Extract the [x, y] coordinate from the center of the cell holding the provided text.  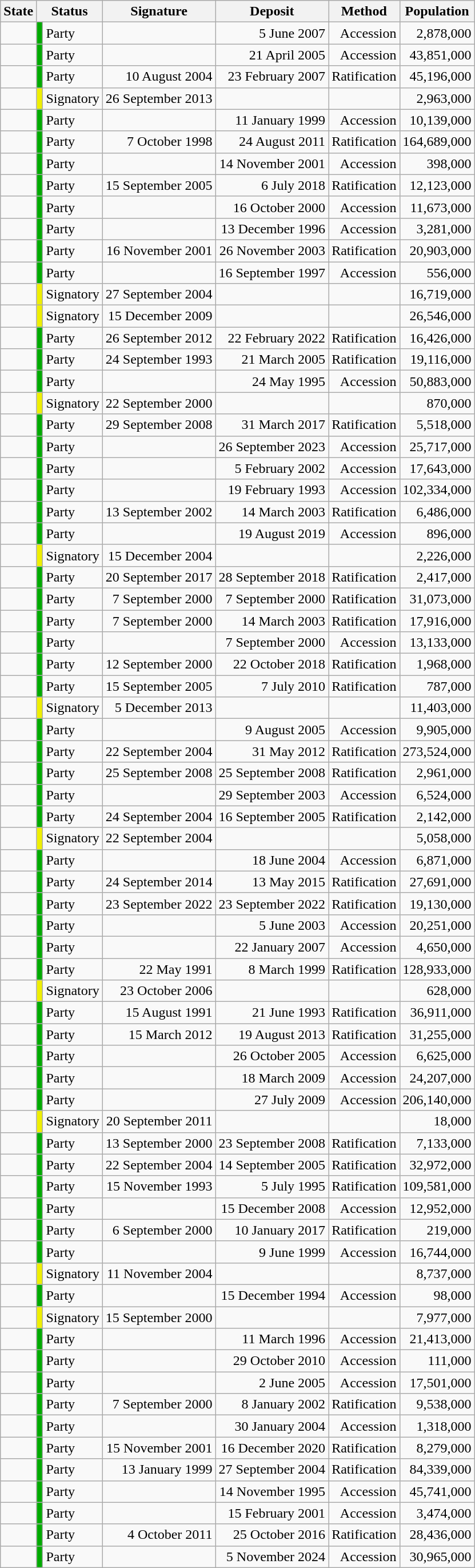
10 January 2017 [272, 1230]
24 September 2014 [159, 882]
1,318,000 [437, 1426]
15 February 2001 [272, 1513]
29 October 2010 [272, 1361]
26 September 2013 [159, 98]
22 January 2007 [272, 947]
7 October 1998 [159, 142]
26 November 2003 [272, 250]
13,133,000 [437, 643]
273,524,000 [437, 751]
11 November 2004 [159, 1273]
17,643,000 [437, 468]
556,000 [437, 273]
16 November 2001 [159, 250]
14 September 2005 [272, 1165]
28,436,000 [437, 1535]
15 December 1994 [272, 1295]
21,413,000 [437, 1339]
109,581,000 [437, 1187]
9,905,000 [437, 730]
14 November 1995 [272, 1491]
45,196,000 [437, 77]
18 June 2004 [272, 860]
8,737,000 [437, 1273]
19 August 2013 [272, 1034]
628,000 [437, 991]
4,650,000 [437, 947]
18 March 2009 [272, 1078]
5 November 2024 [272, 1557]
13 September 2002 [159, 512]
11 March 1996 [272, 1339]
17,501,000 [437, 1383]
State [18, 11]
23 October 2006 [159, 991]
16 October 2000 [272, 207]
84,339,000 [437, 1470]
8 January 2002 [272, 1404]
31 May 2012 [272, 751]
15 September 2000 [159, 1317]
2,878,000 [437, 33]
7 July 2010 [272, 686]
26 September 2012 [159, 338]
24 August 2011 [272, 142]
21 June 1993 [272, 1013]
26 September 2023 [272, 447]
27 July 2009 [272, 1100]
11,673,000 [437, 207]
25,717,000 [437, 447]
24 May 1995 [272, 381]
23 February 2007 [272, 77]
128,933,000 [437, 969]
15 December 2008 [272, 1208]
Status [70, 11]
6,524,000 [437, 795]
11,403,000 [437, 708]
15 November 2001 [159, 1448]
26 October 2005 [272, 1056]
26,546,000 [437, 316]
5 February 2002 [272, 468]
22 October 2018 [272, 664]
870,000 [437, 403]
19,116,000 [437, 360]
20 September 2011 [159, 1121]
13 January 1999 [159, 1470]
30 January 2004 [272, 1426]
31,073,000 [437, 599]
27,691,000 [437, 882]
17,916,000 [437, 620]
22 May 1991 [159, 969]
43,851,000 [437, 55]
164,689,000 [437, 142]
6,486,000 [437, 512]
14 November 2001 [272, 164]
16 September 1997 [272, 273]
398,000 [437, 164]
28 September 2018 [272, 577]
8 March 1999 [272, 969]
16,426,000 [437, 338]
10 August 2004 [159, 77]
5,518,000 [437, 425]
16,744,000 [437, 1252]
4 October 2011 [159, 1535]
7,133,000 [437, 1143]
896,000 [437, 534]
6,871,000 [437, 860]
20,903,000 [437, 250]
6,625,000 [437, 1056]
102,334,000 [437, 490]
98,000 [437, 1295]
2,142,000 [437, 817]
12,952,000 [437, 1208]
6 September 2000 [159, 1230]
25 October 2016 [272, 1535]
219,000 [437, 1230]
16 September 2005 [272, 817]
20 September 2017 [159, 577]
21 April 2005 [272, 55]
6 July 2018 [272, 185]
2 June 2005 [272, 1383]
9,538,000 [437, 1404]
Population [437, 11]
19 February 1993 [272, 490]
13 September 2000 [159, 1143]
12 September 2000 [159, 664]
18,000 [437, 1121]
19 August 2019 [272, 534]
30,965,000 [437, 1557]
10,139,000 [437, 120]
3,474,000 [437, 1513]
36,911,000 [437, 1013]
24 September 2004 [159, 817]
24,207,000 [437, 1078]
12,123,000 [437, 185]
5,058,000 [437, 838]
2,963,000 [437, 98]
15 August 1991 [159, 1013]
2,226,000 [437, 555]
1,968,000 [437, 664]
15 March 2012 [159, 1034]
13 December 1996 [272, 229]
50,883,000 [437, 381]
9 June 1999 [272, 1252]
31 March 2017 [272, 425]
5 July 1995 [272, 1187]
45,741,000 [437, 1491]
24 September 1993 [159, 360]
5 June 2007 [272, 33]
5 June 2003 [272, 925]
11 January 1999 [272, 120]
21 March 2005 [272, 360]
7,977,000 [437, 1317]
111,000 [437, 1361]
5 December 2013 [159, 708]
32,972,000 [437, 1165]
3,281,000 [437, 229]
19,130,000 [437, 904]
15 December 2009 [159, 316]
15 December 2004 [159, 555]
206,140,000 [437, 1100]
9 August 2005 [272, 730]
Deposit [272, 11]
29 September 2008 [159, 425]
Signature [159, 11]
22 February 2022 [272, 338]
Method [364, 11]
31,255,000 [437, 1034]
2,961,000 [437, 773]
2,417,000 [437, 577]
13 May 2015 [272, 882]
23 September 2008 [272, 1143]
787,000 [437, 686]
20,251,000 [437, 925]
15 November 1993 [159, 1187]
16 December 2020 [272, 1448]
29 September 2003 [272, 795]
16,719,000 [437, 295]
8,279,000 [437, 1448]
22 September 2000 [159, 403]
